Search for the cell housing the specified text and yield its (x, y) center coordinate. 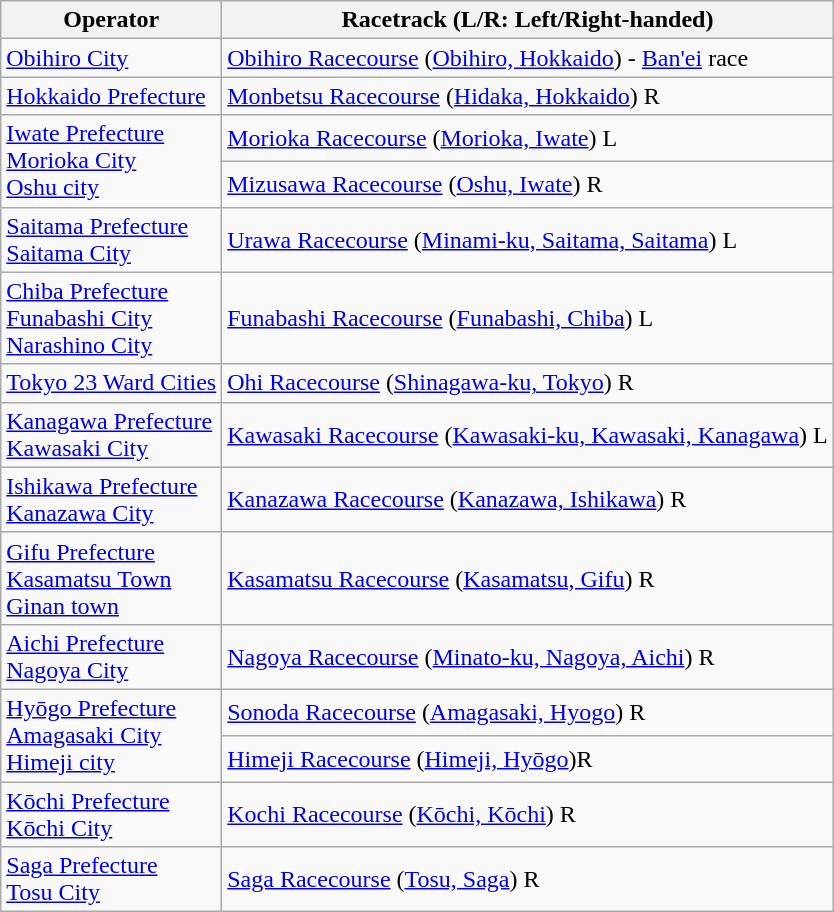
Operator (112, 20)
Mizusawa Racecourse (Oshu, Iwate) R (528, 184)
Chiba PrefectureFunabashi CityNarashino City (112, 318)
Kanazawa Racecourse (Kanazawa, Ishikawa) R (528, 500)
Obihiro City (112, 58)
Tokyo 23 Ward Cities (112, 383)
Hyōgo PrefectureAmagasaki CityHimeji city (112, 735)
Kawasaki Racecourse (Kawasaki-ku, Kawasaki, Kanagawa) L (528, 434)
Obihiro Racecourse (Obihiro, Hokkaido) - Ban'ei race (528, 58)
Iwate PrefectureMorioka CityOshu city (112, 161)
Hokkaido Prefecture (112, 96)
Aichi PrefectureNagoya City (112, 656)
Saitama PrefectureSaitama City (112, 240)
Ishikawa PrefectureKanazawa City (112, 500)
Urawa Racecourse (Minami-ku, Saitama, Saitama) L (528, 240)
Morioka Racecourse (Morioka, Iwate) L (528, 138)
Ohi Racecourse (Shinagawa-ku, Tokyo) R (528, 383)
Gifu PrefectureKasamatsu TownGinan town (112, 578)
Funabashi Racecourse (Funabashi, Chiba) L (528, 318)
Himeji Racecourse (Himeji, Hyōgo)R (528, 758)
Saga PrefectureTosu City (112, 880)
Monbetsu Racecourse (Hidaka, Hokkaido) R (528, 96)
Nagoya Racecourse (Minato-ku, Nagoya, Aichi) R (528, 656)
Saga Racecourse (Tosu, Saga) R (528, 880)
Kasamatsu Racecourse (Kasamatsu, Gifu) R (528, 578)
Kanagawa PrefectureKawasaki City (112, 434)
Kochi Racecourse (Kōchi, Kōchi) R (528, 814)
Kōchi PrefectureKōchi City (112, 814)
Sonoda Racecourse (Amagasaki, Hyogo) R (528, 712)
Racetrack (L/R: Left/Right-handed) (528, 20)
